Determine the [x, y] coordinate at the center of the cell enclosing the given text.  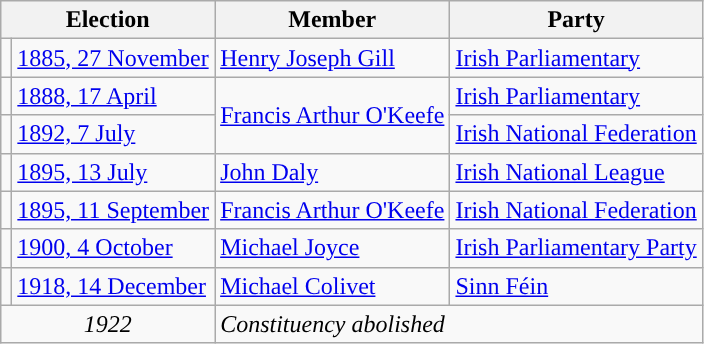
1900, 4 October [114, 248]
1892, 7 July [114, 134]
1885, 27 November [114, 58]
Election [108, 20]
Irish National League [576, 172]
1922 [108, 324]
Sinn Féin [576, 286]
Michael Joyce [332, 248]
Henry Joseph Gill [332, 58]
Michael Colivet [332, 286]
1895, 11 September [114, 210]
Member [332, 20]
Constituency abolished [459, 324]
Party [576, 20]
Irish Parliamentary Party [576, 248]
1918, 14 December [114, 286]
John Daly [332, 172]
1888, 17 April [114, 96]
1895, 13 July [114, 172]
